Extract the (x, y) coordinate from the center of the cell holding the provided text.  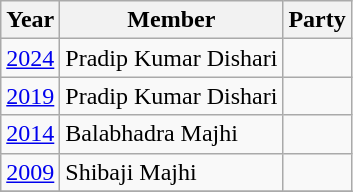
Balabhadra Majhi (172, 134)
2014 (30, 134)
2009 (30, 172)
Shibaji Majhi (172, 172)
Year (30, 20)
2019 (30, 96)
2024 (30, 58)
Member (172, 20)
Party (317, 20)
